Identify which cell holds the provided text, then report its [x, y] central coordinate. 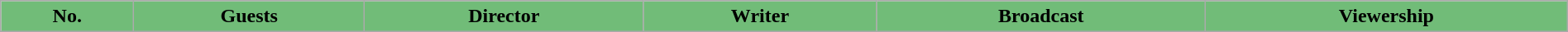
Broadcast [1041, 16]
Guests [250, 16]
Writer [760, 16]
No. [68, 16]
Viewership [1387, 16]
Director [504, 16]
